Pinpoint the cell where the given text exists, returning its [x, y] midpoint coordinate. 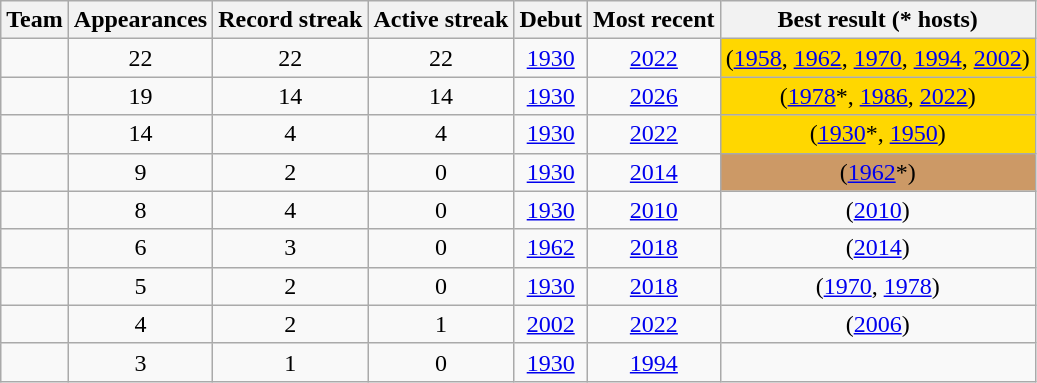
Appearances [140, 20]
2002 [551, 324]
(1958, 1962, 1970, 1994, 2002) [878, 58]
19 [140, 96]
1994 [654, 362]
(1978*, 1986, 2022) [878, 96]
Team [35, 20]
2014 [654, 172]
5 [140, 286]
Best result (* hosts) [878, 20]
(1962*) [878, 172]
Most recent [654, 20]
(2006) [878, 324]
8 [140, 210]
1962 [551, 248]
Debut [551, 20]
(1930*, 1950) [878, 134]
Record streak [290, 20]
6 [140, 248]
2026 [654, 96]
(2010) [878, 210]
(1970, 1978) [878, 286]
9 [140, 172]
(2014) [878, 248]
2010 [654, 210]
Active streak [441, 20]
